Locate the cell with the specified text and output its [x, y] center coordinate. 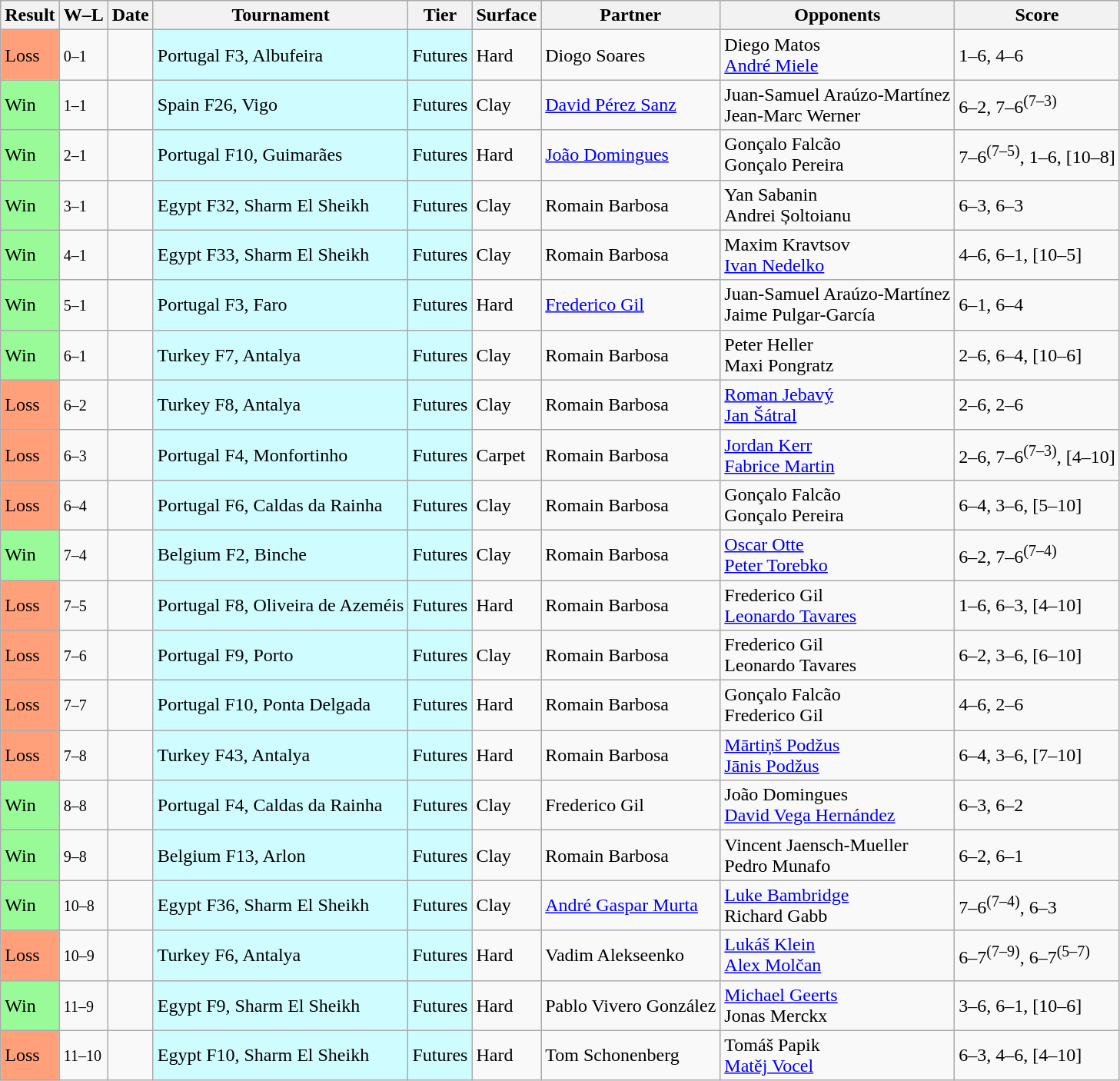
Portugal F4, Caldas da Rainha [281, 806]
Mārtiņš Podžus Jānis Podžus [838, 755]
7–4 [83, 555]
6–1 [83, 355]
2–6, 2–6 [1037, 404]
7–6 [83, 655]
Lukáš Klein Alex Molčan [838, 955]
Turkey F8, Antalya [281, 404]
6–1, 6–4 [1037, 304]
Carpet [507, 455]
Portugal F6, Caldas da Rainha [281, 504]
3–6, 6–1, [10–6] [1037, 1006]
6–7(7–9), 6–7(5–7) [1037, 955]
7–6(7–4), 6–3 [1037, 906]
Portugal F10, Guimarães [281, 155]
8–8 [83, 806]
11–9 [83, 1006]
6–3, 6–2 [1037, 806]
Juan-Samuel Araúzo-Martínez Jaime Pulgar-García [838, 304]
0–1 [83, 55]
6–2 [83, 404]
Maxim Kravtsov Ivan Nedelko [838, 255]
4–6, 2–6 [1037, 706]
Result [30, 15]
Tier [440, 15]
Vadim Alekseenko [630, 955]
10–9 [83, 955]
4–6, 6–1, [10–5] [1037, 255]
David Pérez Sanz [630, 105]
Tomáš Papik Matěj Vocel [838, 1055]
Egypt F33, Sharm El Sheikh [281, 255]
Opponents [838, 15]
6–2, 7–6(7–3) [1037, 105]
Portugal F8, Oliveira de Azeméis [281, 604]
Surface [507, 15]
6–4, 3–6, [7–10] [1037, 755]
Diego Matos André Miele [838, 55]
Pablo Vivero González [630, 1006]
Date [131, 15]
Egypt F32, Sharm El Sheikh [281, 205]
7–8 [83, 755]
11–10 [83, 1055]
2–1 [83, 155]
6–3, 6–3 [1037, 205]
Vincent Jaensch-Mueller Pedro Munafo [838, 855]
Oscar Otte Peter Torebko [838, 555]
Diogo Soares [630, 55]
2–6, 6–4, [10–6] [1037, 355]
Portugal F10, Ponta Delgada [281, 706]
João Domingues David Vega Hernández [838, 806]
Juan-Samuel Araúzo-Martínez Jean-Marc Werner [838, 105]
Portugal F3, Albufeira [281, 55]
Belgium F2, Binche [281, 555]
7–7 [83, 706]
Luke Bambridge Richard Gabb [838, 906]
1–6, 4–6 [1037, 55]
6–2, 6–1 [1037, 855]
Michael Geerts Jonas Merckx [838, 1006]
3–1 [83, 205]
Egypt F9, Sharm El Sheikh [281, 1006]
Roman Jebavý Jan Šátral [838, 404]
Portugal F4, Monfortinho [281, 455]
6–2, 7–6(7–4) [1037, 555]
Gonçalo Falcão Frederico Gil [838, 706]
André Gaspar Murta [630, 906]
Peter Heller Maxi Pongratz [838, 355]
6–4, 3–6, [5–10] [1037, 504]
Turkey F7, Antalya [281, 355]
Turkey F43, Antalya [281, 755]
7–6(7–5), 1–6, [10–8] [1037, 155]
Yan Sabanin Andrei Șoltoianu [838, 205]
João Domingues [630, 155]
1–1 [83, 105]
Portugal F9, Porto [281, 655]
4–1 [83, 255]
6–4 [83, 504]
6–3, 4–6, [4–10] [1037, 1055]
Turkey F6, Antalya [281, 955]
9–8 [83, 855]
2–6, 7–6(7–3), [4–10] [1037, 455]
Partner [630, 15]
7–5 [83, 604]
W–L [83, 15]
5–1 [83, 304]
Tom Schonenberg [630, 1055]
Jordan Kerr Fabrice Martin [838, 455]
Score [1037, 15]
Spain F26, Vigo [281, 105]
Belgium F13, Arlon [281, 855]
10–8 [83, 906]
6–3 [83, 455]
6–2, 3–6, [6–10] [1037, 655]
Egypt F36, Sharm El Sheikh [281, 906]
Egypt F10, Sharm El Sheikh [281, 1055]
1–6, 6–3, [4–10] [1037, 604]
Tournament [281, 15]
Portugal F3, Faro [281, 304]
